For the text-containing cell, return its midpoint in (x, y) coordinate format. 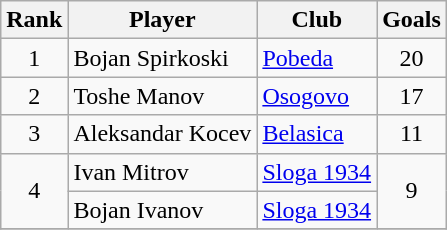
Toshe Manov (162, 96)
20 (412, 58)
Bojan Ivanov (162, 210)
17 (412, 96)
Osogovo (317, 96)
Belasica (317, 134)
Goals (412, 20)
Club (317, 20)
Rank (34, 20)
11 (412, 134)
Bojan Spirkoski (162, 58)
2 (34, 96)
Ivan Mitrov (162, 172)
Aleksandar Kocev (162, 134)
3 (34, 134)
4 (34, 191)
9 (412, 191)
1 (34, 58)
Player (162, 20)
Pobeda (317, 58)
